Locate the cell with the specified text and output its (X, Y) center coordinate. 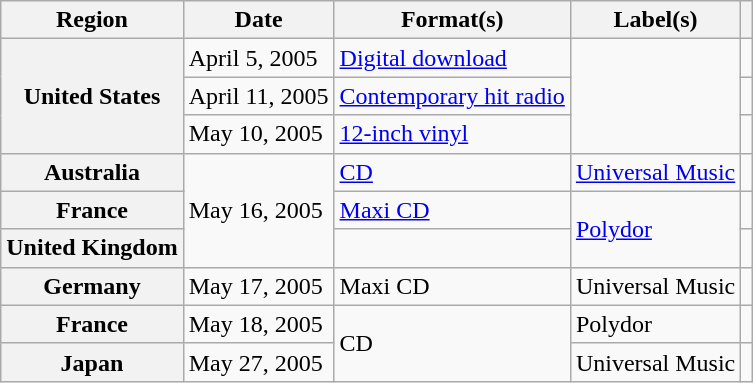
May 27, 2005 (258, 362)
May 16, 2005 (258, 210)
May 17, 2005 (258, 286)
Australia (92, 172)
Japan (92, 362)
Label(s) (655, 20)
Region (92, 20)
United States (92, 96)
May 18, 2005 (258, 324)
Format(s) (452, 20)
Germany (92, 286)
May 10, 2005 (258, 134)
United Kingdom (92, 248)
Date (258, 20)
12-inch vinyl (452, 134)
April 11, 2005 (258, 96)
Digital download (452, 58)
April 5, 2005 (258, 58)
Contemporary hit radio (452, 96)
